Identify which cell holds the provided text, then report its (X, Y) central coordinate. 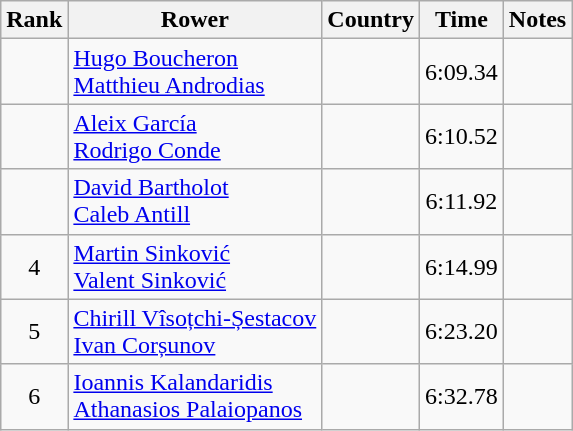
Hugo BoucheronMatthieu Androdias (195, 72)
Notes (537, 20)
Martin SinkovićValent Sinković (195, 266)
6 (34, 396)
6:23.20 (462, 332)
Aleix GarcíaRodrigo Conde (195, 136)
5 (34, 332)
6:09.34 (462, 72)
David BartholotCaleb Antill (195, 202)
6:11.92 (462, 202)
6:14.99 (462, 266)
4 (34, 266)
Rank (34, 20)
Ioannis KalandaridisAthanasios Palaiopanos (195, 396)
Time (462, 20)
Chirill Vîsoțchi-ȘestacovIvan Corșunov (195, 332)
6:10.52 (462, 136)
6:32.78 (462, 396)
Rower (195, 20)
Country (371, 20)
